Find where the given text appears and provide that cell's center as (x, y) coordinate. 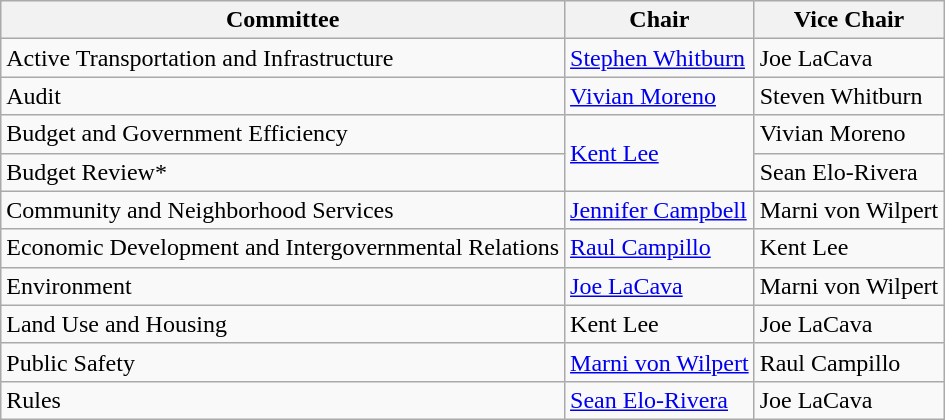
Chair (660, 20)
Vice Chair (849, 20)
Steven Whitburn (849, 96)
Active Transportation and Infrastructure (283, 58)
Committee (283, 20)
Budget Review* (283, 172)
Community and Neighborhood Services (283, 210)
Stephen Whitburn (660, 58)
Public Safety (283, 362)
Environment (283, 286)
Land Use and Housing (283, 324)
Rules (283, 400)
Jennifer Campbell (660, 210)
Audit (283, 96)
Budget and Government Efficiency (283, 134)
Economic Development and Intergovernmental Relations (283, 248)
